For the text-containing cell, return its midpoint in [X, Y] coordinate format. 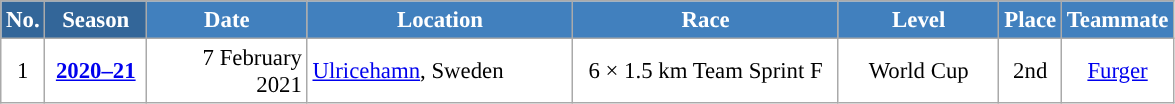
2nd [1030, 72]
Location [440, 20]
Race [706, 20]
Season [96, 20]
7 February 2021 [228, 72]
6 × 1.5 km Team Sprint F [706, 72]
Level [918, 20]
Ulricehamn, Sweden [440, 72]
1 [23, 72]
No. [23, 20]
Teammate [1117, 20]
2020–21 [96, 72]
World Cup [918, 72]
Date [228, 20]
Place [1030, 20]
Furger [1117, 72]
